Provide the (X, Y) coordinate of the cell's center where the given text is located.  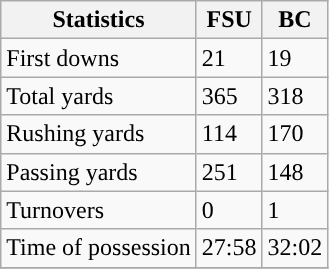
19 (295, 58)
318 (295, 96)
21 (229, 58)
BC (295, 20)
148 (295, 172)
32:02 (295, 248)
Rushing yards (99, 134)
FSU (229, 20)
Time of possession (99, 248)
27:58 (229, 248)
Statistics (99, 20)
1 (295, 210)
First downs (99, 58)
Total yards (99, 96)
0 (229, 210)
170 (295, 134)
Turnovers (99, 210)
365 (229, 96)
Passing yards (99, 172)
251 (229, 172)
114 (229, 134)
